For the text-containing cell, return its midpoint in [X, Y] coordinate format. 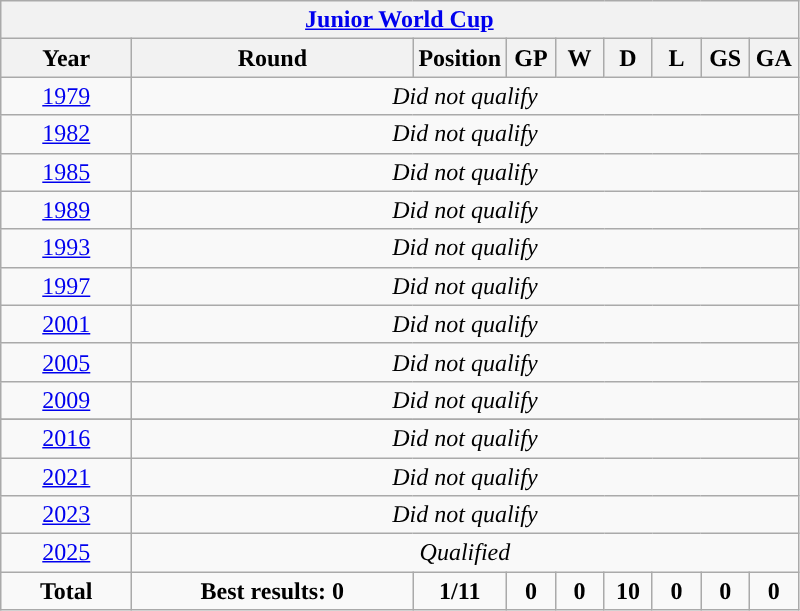
1/11 [460, 591]
L [676, 58]
2023 [66, 515]
Year [66, 58]
2001 [66, 324]
2025 [66, 553]
Round [272, 58]
Qualified [465, 553]
Best results: 0 [272, 591]
1993 [66, 248]
1985 [66, 172]
W [580, 58]
1982 [66, 134]
1997 [66, 286]
2016 [66, 438]
GS [726, 58]
GA [774, 58]
2009 [66, 400]
10 [628, 591]
Junior World Cup [400, 20]
1979 [66, 96]
2021 [66, 477]
Position [460, 58]
Total [66, 591]
1989 [66, 210]
D [628, 58]
GP [532, 58]
2005 [66, 362]
